Return (x, y) of the center of cell containing provided text 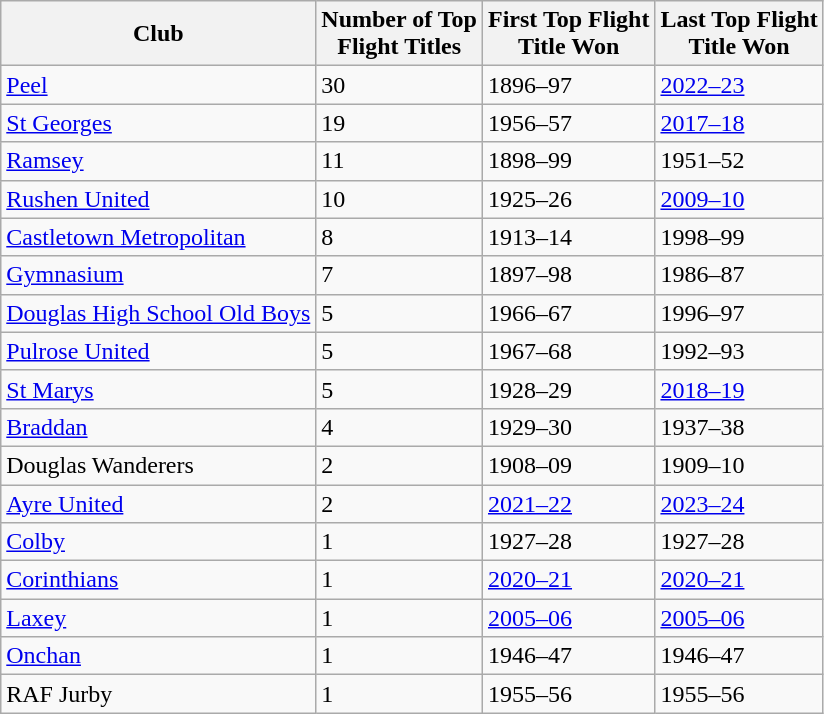
1951–52 (739, 161)
Pulrose United (158, 351)
Douglas Wanderers (158, 465)
Corinthians (158, 580)
St Georges (158, 123)
Ramsey (158, 161)
Gymnasium (158, 275)
Peel (158, 85)
2021–22 (568, 503)
7 (400, 275)
1909–10 (739, 465)
1928–29 (568, 389)
1929–30 (568, 427)
Club (158, 34)
1956–57 (568, 123)
Braddan (158, 427)
1913–14 (568, 237)
19 (400, 123)
Douglas High School Old Boys (158, 313)
2017–18 (739, 123)
1898–99 (568, 161)
30 (400, 85)
2009–10 (739, 199)
1925–26 (568, 199)
1937–38 (739, 427)
Ayre United (158, 503)
Number of TopFlight Titles (400, 34)
2018–19 (739, 389)
Colby (158, 542)
Laxey (158, 618)
Castletown Metropolitan (158, 237)
1998–99 (739, 237)
4 (400, 427)
1992–93 (739, 351)
2022–23 (739, 85)
2023–24 (739, 503)
First Top FlightTitle Won (568, 34)
11 (400, 161)
1996–97 (739, 313)
Onchan (158, 656)
1908–09 (568, 465)
Last Top FlightTitle Won (739, 34)
Rushen United (158, 199)
St Marys (158, 389)
1967–68 (568, 351)
10 (400, 199)
1986–87 (739, 275)
8 (400, 237)
RAF Jurby (158, 694)
1966–67 (568, 313)
1896–97 (568, 85)
1897–98 (568, 275)
